Output the (X, Y) coordinate of the center of the cell containing the given text.  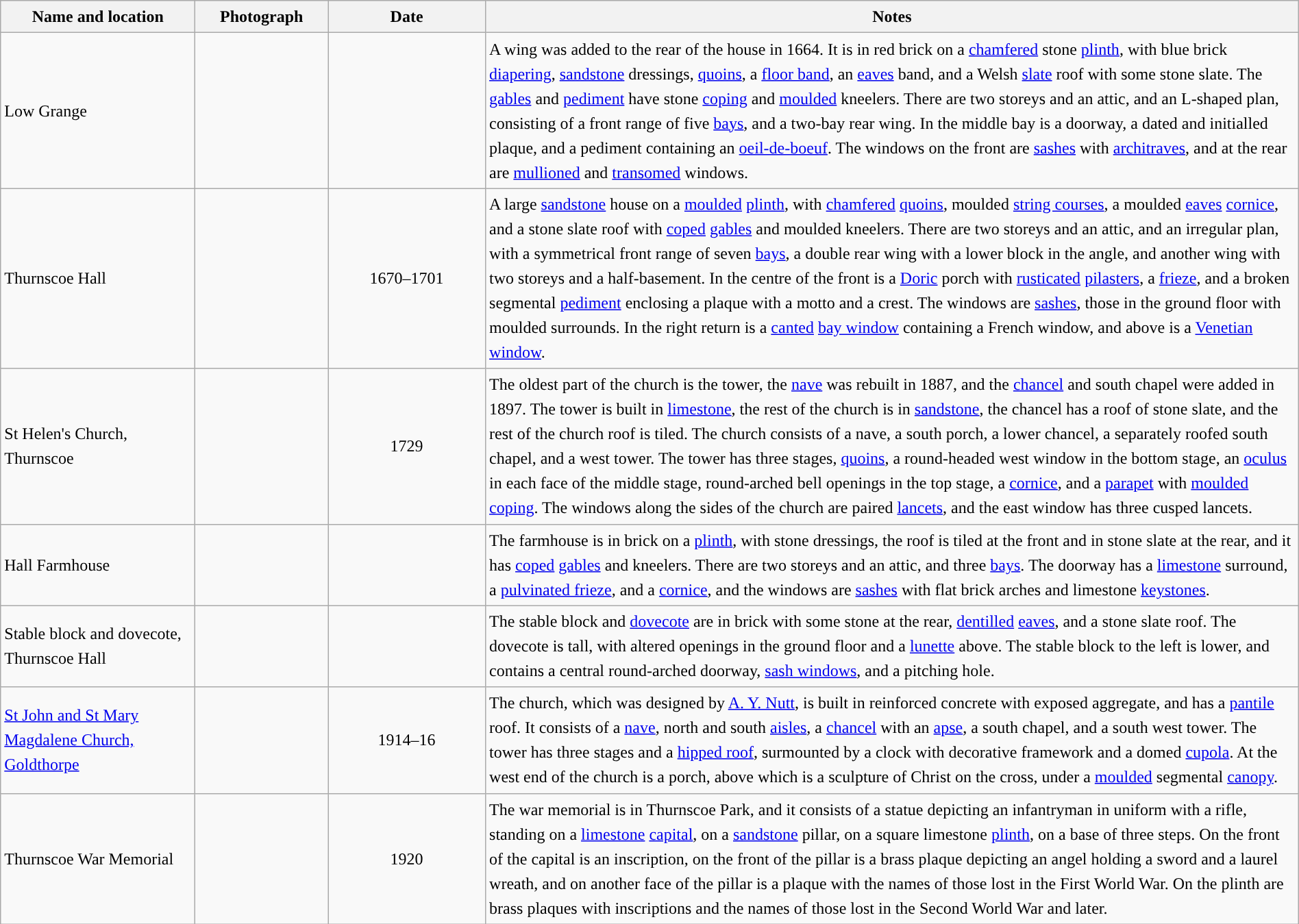
St John and St Mary Magdalene Church, Goldthorpe (98, 740)
Stable block and dovecote, Thurnscoe Hall (98, 647)
Name and location (98, 16)
1914–16 (407, 740)
1729 (407, 447)
Notes (892, 16)
Photograph (262, 16)
Thurnscoe Hall (98, 278)
Date (407, 16)
Thurnscoe War Memorial (98, 859)
1920 (407, 859)
Hall Farmhouse (98, 564)
Low Grange (98, 111)
1670–1701 (407, 278)
St Helen's Church, Thurnscoe (98, 447)
